Locate the cell with the specified text and output its [X, Y] center coordinate. 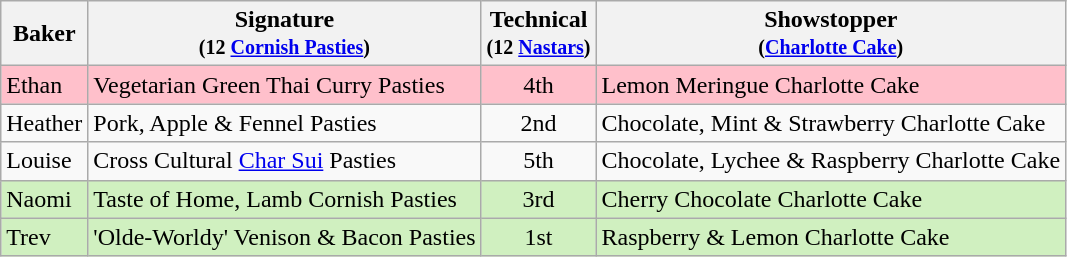
Pork, Apple & Fennel Pasties [284, 123]
1st [538, 237]
Lemon Meringue Charlotte Cake [831, 85]
3rd [538, 199]
Chocolate, Mint & Strawberry Charlotte Cake [831, 123]
Raspberry & Lemon Charlotte Cake [831, 237]
Technical(12 Nastars) [538, 34]
4th [538, 85]
Baker [44, 34]
Cherry Chocolate Charlotte Cake [831, 199]
Vegetarian Green Thai Curry Pasties [284, 85]
Showstopper(Charlotte Cake) [831, 34]
Heather [44, 123]
Signature(12 Cornish Pasties) [284, 34]
2nd [538, 123]
Louise [44, 161]
Trev [44, 237]
Taste of Home, Lamb Cornish Pasties [284, 199]
Chocolate, Lychee & Raspberry Charlotte Cake [831, 161]
Naomi [44, 199]
Ethan [44, 85]
Cross Cultural Char Sui Pasties [284, 161]
5th [538, 161]
'Olde-Worldy' Venison & Bacon Pasties [284, 237]
